Return [x, y] of the center of cell containing provided text 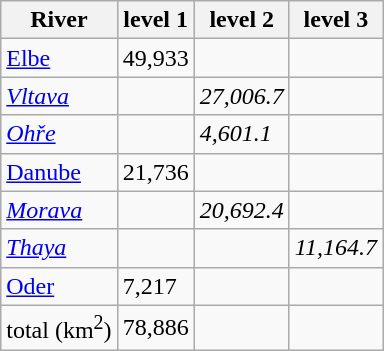
level 2 [242, 20]
level 1 [156, 20]
21,736 [156, 172]
River [59, 20]
total (km2) [59, 328]
49,933 [156, 58]
4,601.1 [242, 134]
Danube [59, 172]
7,217 [156, 286]
level 3 [336, 20]
78,886 [156, 328]
11,164.7 [336, 248]
Ohře [59, 134]
Morava [59, 210]
20,692.4 [242, 210]
Oder [59, 286]
27,006.7 [242, 96]
Vltava [59, 96]
Thaya [59, 248]
Elbe [59, 58]
